Capture the cell that displays the provided text and extract its (X, Y) central coordinate. 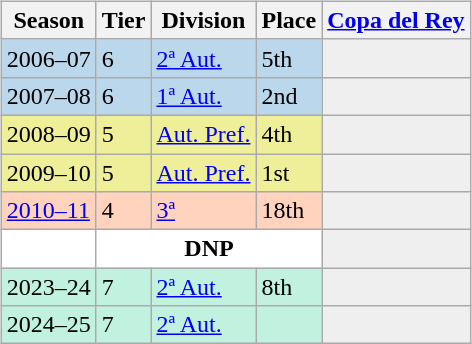
8th (289, 287)
5th (289, 58)
2009–10 (48, 173)
2007–08 (48, 96)
Copa del Rey (396, 20)
2010–11 (48, 211)
Division (204, 20)
1ª Aut. (204, 96)
18th (289, 211)
Place (289, 20)
2008–09 (48, 134)
3ª (204, 211)
2nd (289, 96)
1st (289, 173)
DNP (208, 249)
4th (289, 134)
2006–07 (48, 58)
Tier (124, 20)
2023–24 (48, 287)
2024–25 (48, 325)
Season (48, 20)
4 (124, 211)
